Find where the given text appears and provide that cell's center as [X, Y] coordinate. 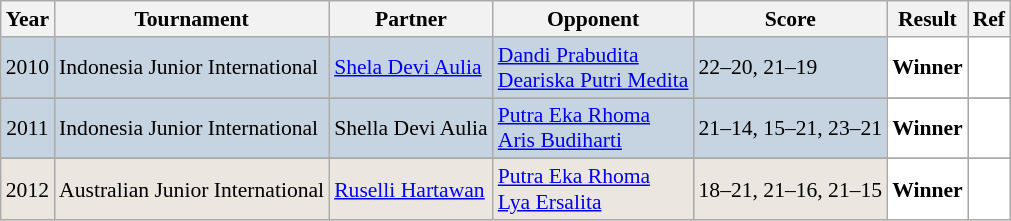
Shela Devi Aulia [411, 68]
Putra Eka Rhoma Lya Ersalita [594, 190]
Result [928, 19]
21–14, 15–21, 23–21 [791, 128]
18–21, 21–16, 21–15 [791, 190]
Dandi Prabudita Deariska Putri Medita [594, 68]
Shella Devi Aulia [411, 128]
Australian Junior International [192, 190]
Partner [411, 19]
Score [791, 19]
Tournament [192, 19]
22–20, 21–19 [791, 68]
Year [28, 19]
Ruselli Hartawan [411, 190]
Ref [989, 19]
2012 [28, 190]
Opponent [594, 19]
Putra Eka Rhoma Aris Budiharti [594, 128]
2010 [28, 68]
2011 [28, 128]
